From the cell containing the given text, extract its center point as [X, Y] coordinate. 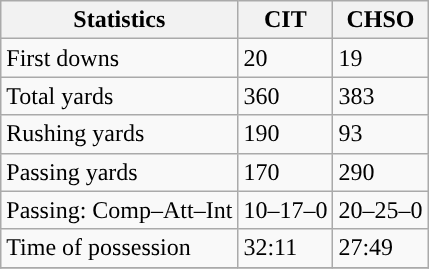
27:49 [380, 248]
CHSO [380, 20]
20–25–0 [380, 210]
290 [380, 172]
Total yards [120, 96]
170 [286, 172]
First downs [120, 58]
93 [380, 134]
Passing yards [120, 172]
383 [380, 96]
10–17–0 [286, 210]
Statistics [120, 20]
360 [286, 96]
32:11 [286, 248]
Rushing yards [120, 134]
CIT [286, 20]
20 [286, 58]
Passing: Comp–Att–Int [120, 210]
19 [380, 58]
190 [286, 134]
Time of possession [120, 248]
